From the cell containing the given text, extract its center point as (X, Y) coordinate. 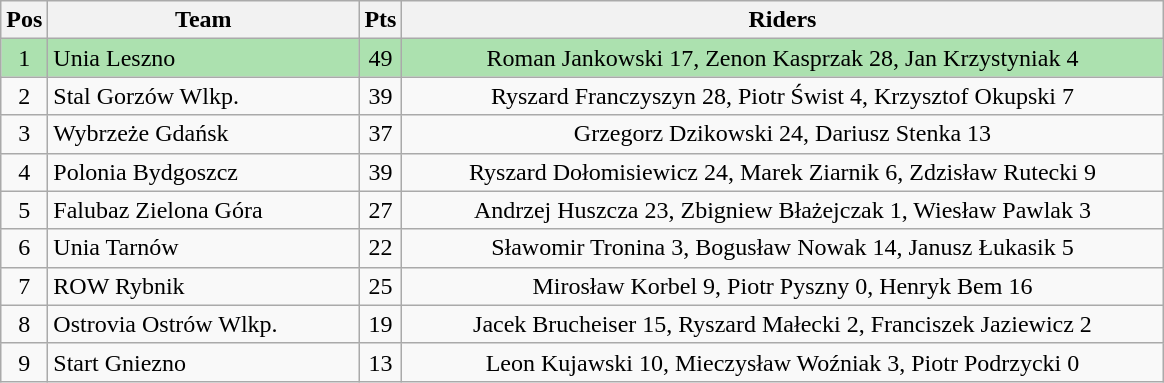
Ryszard Franczyszyn 28, Piotr Świst 4, Krzysztof Okupski 7 (782, 96)
Mirosław Korbel 9, Piotr Pyszny 0, Henryk Bem 16 (782, 286)
Unia Tarnów (204, 248)
Polonia Bydgoszcz (204, 172)
6 (24, 248)
13 (380, 362)
Roman Jankowski 17, Zenon Kasprzak 28, Jan Krzystyniak 4 (782, 58)
2 (24, 96)
9 (24, 362)
8 (24, 324)
5 (24, 210)
49 (380, 58)
Pos (24, 20)
Riders (782, 20)
1 (24, 58)
Wybrzeże Gdańsk (204, 134)
25 (380, 286)
Ostrovia Ostrów Wlkp. (204, 324)
Team (204, 20)
7 (24, 286)
Ryszard Dołomisiewicz 24, Marek Ziarnik 6, Zdzisław Rutecki 9 (782, 172)
Start Gniezno (204, 362)
Jacek Brucheiser 15, Ryszard Małecki 2, Franciszek Jaziewicz 2 (782, 324)
22 (380, 248)
Andrzej Huszcza 23, Zbigniew Błażejczak 1, Wiesław Pawlak 3 (782, 210)
27 (380, 210)
Leon Kujawski 10, Mieczysław Woźniak 3, Piotr Podrzycki 0 (782, 362)
Pts (380, 20)
Grzegorz Dzikowski 24, Dariusz Stenka 13 (782, 134)
Sławomir Tronina 3, Bogusław Nowak 14, Janusz Łukasik 5 (782, 248)
3 (24, 134)
Stal Gorzów Wlkp. (204, 96)
37 (380, 134)
ROW Rybnik (204, 286)
Unia Leszno (204, 58)
19 (380, 324)
Falubaz Zielona Góra (204, 210)
4 (24, 172)
